Return the [x, y] coordinate for the center point of the cell that contains the specified text.  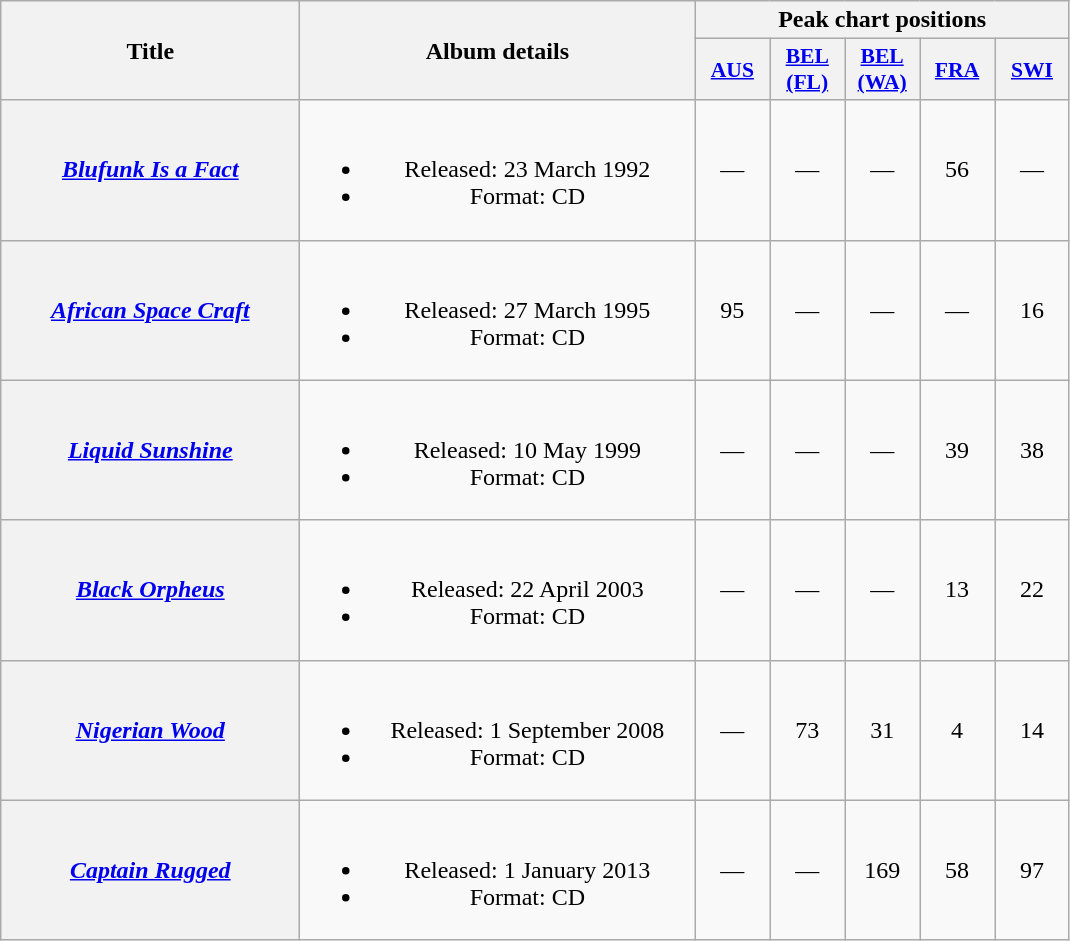
AUS [732, 70]
31 [882, 730]
22 [1032, 590]
39 [958, 450]
Captain Rugged [150, 870]
169 [882, 870]
16 [1032, 310]
38 [1032, 450]
4 [958, 730]
FRA [958, 70]
58 [958, 870]
Released: 27 March 1995Format: CD [498, 310]
Blufunk Is a Fact [150, 170]
73 [808, 730]
Liquid Sunshine [150, 450]
BEL(FL) [808, 70]
14 [1032, 730]
Released: 22 April 2003Format: CD [498, 590]
13 [958, 590]
Released: 1 January 2013Format: CD [498, 870]
SWI [1032, 70]
Peak chart positions [882, 20]
Album details [498, 50]
97 [1032, 870]
BEL(WA) [882, 70]
Black Orpheus [150, 590]
African Space Craft [150, 310]
Nigerian Wood [150, 730]
Title [150, 50]
Released: 23 March 1992Format: CD [498, 170]
Released: 1 September 2008Format: CD [498, 730]
56 [958, 170]
95 [732, 310]
Released: 10 May 1999Format: CD [498, 450]
